Return (x, y) of the center of cell containing provided text 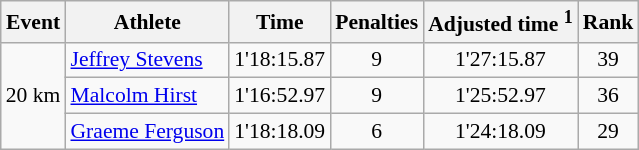
1'27:15.87 (500, 60)
6 (376, 132)
Rank (608, 22)
1'24:18.09 (500, 132)
36 (608, 96)
1'18:15.87 (280, 60)
39 (608, 60)
1'16:52.97 (280, 96)
1'18:18.09 (280, 132)
Athlete (147, 22)
Graeme Ferguson (147, 132)
20 km (34, 96)
Jeffrey Stevens (147, 60)
29 (608, 132)
Malcolm Hirst (147, 96)
Time (280, 22)
1'25:52.97 (500, 96)
Penalties (376, 22)
Event (34, 22)
Adjusted time 1 (500, 22)
